Determine the (X, Y) coordinate at the center of the cell enclosing the given text.  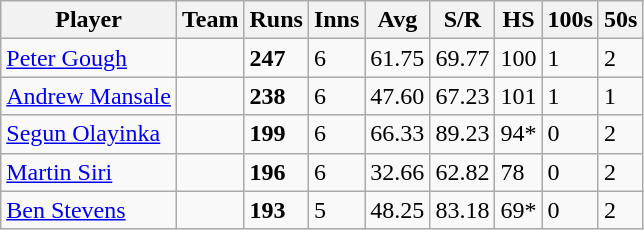
94* (518, 134)
Team (210, 20)
247 (276, 58)
Peter Gough (89, 58)
62.82 (462, 172)
238 (276, 96)
50s (620, 20)
Andrew Mansale (89, 96)
48.25 (398, 210)
47.60 (398, 96)
5 (336, 210)
89.23 (462, 134)
61.75 (398, 58)
100 (518, 58)
101 (518, 96)
Inns (336, 20)
100s (570, 20)
193 (276, 210)
69.77 (462, 58)
Avg (398, 20)
S/R (462, 20)
66.33 (398, 134)
HS (518, 20)
83.18 (462, 210)
Segun Olayinka (89, 134)
32.66 (398, 172)
Runs (276, 20)
67.23 (462, 96)
Martin Siri (89, 172)
78 (518, 172)
69* (518, 210)
196 (276, 172)
Player (89, 20)
Ben Stevens (89, 210)
199 (276, 134)
